Output the (X, Y) coordinate of the center of the cell containing the given text.  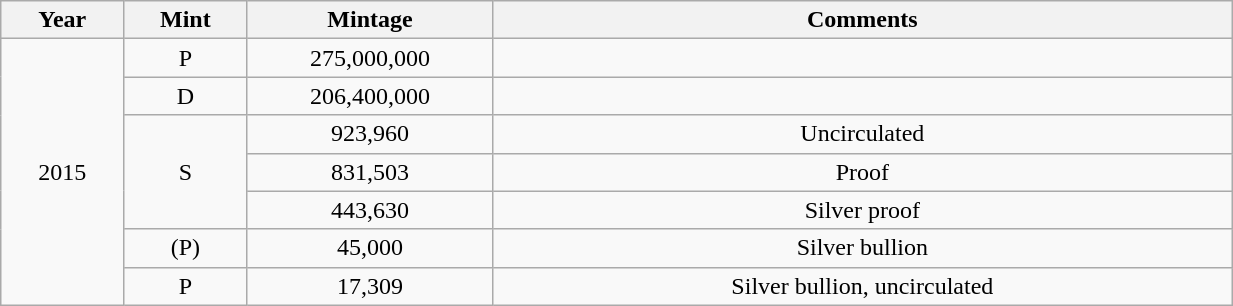
Uncirculated (862, 134)
(P) (186, 248)
2015 (62, 172)
206,400,000 (370, 96)
S (186, 172)
45,000 (370, 248)
275,000,000 (370, 58)
Silver proof (862, 210)
Year (62, 20)
D (186, 96)
Mint (186, 20)
443,630 (370, 210)
Silver bullion (862, 248)
17,309 (370, 286)
831,503 (370, 172)
Mintage (370, 20)
Comments (862, 20)
Silver bullion, uncirculated (862, 286)
Proof (862, 172)
923,960 (370, 134)
